For the text-containing cell, return its midpoint in [x, y] coordinate format. 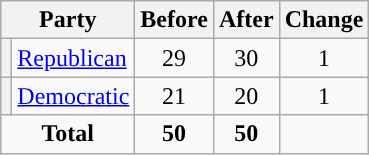
20 [246, 96]
Total [68, 134]
After [246, 20]
21 [174, 96]
Change [324, 20]
29 [174, 58]
Before [174, 20]
Party [68, 20]
Republican [74, 58]
30 [246, 58]
Democratic [74, 96]
